Capture the cell that displays the provided text and extract its [X, Y] central coordinate. 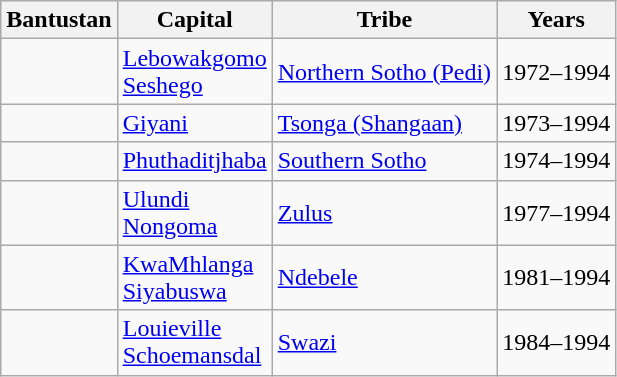
Giyani [194, 123]
Ndebele [384, 278]
Lebowakgomo Seshego [194, 72]
Years [556, 20]
Louieville Schoemansdal [194, 342]
1977–1994 [556, 212]
Bantustan [59, 20]
Capital [194, 20]
KwaMhlanga Siyabuswa [194, 278]
1973–1994 [556, 123]
Phuthaditjhaba [194, 161]
1972–1994 [556, 72]
Tribe [384, 20]
1974–1994 [556, 161]
Swazi [384, 342]
Northern Sotho (Pedi) [384, 72]
1981–1994 [556, 278]
1984–1994 [556, 342]
Ulundi Nongoma [194, 212]
Southern Sotho [384, 161]
Tsonga (Shangaan) [384, 123]
Zulus [384, 212]
